Return [X, Y] of the center of cell containing provided text 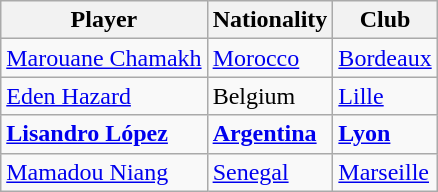
Argentina [270, 134]
Marouane Chamakh [104, 58]
Lyon [385, 134]
Marseille [385, 172]
Senegal [270, 172]
Mamadou Niang [104, 172]
Morocco [270, 58]
Player [104, 20]
Bordeaux [385, 58]
Club [385, 20]
Eden Hazard [104, 96]
Lille [385, 96]
Belgium [270, 96]
Lisandro López [104, 134]
Nationality [270, 20]
